Capture the cell that displays the provided text and extract its [x, y] central coordinate. 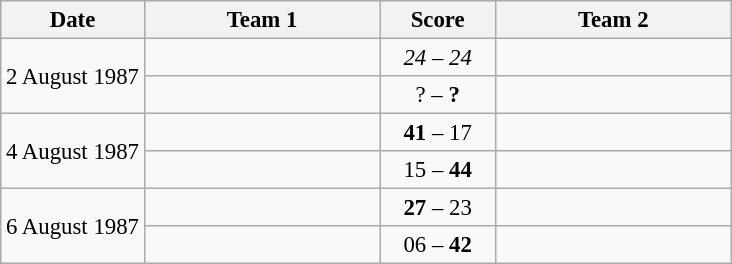
Team 1 [262, 20]
27 – 23 [438, 208]
41 – 17 [438, 133]
Team 2 [613, 20]
2 August 1987 [73, 76]
24 – 24 [438, 58]
Score [438, 20]
06 – 42 [438, 245]
15 – 44 [438, 170]
Date [73, 20]
6 August 1987 [73, 226]
? – ? [438, 95]
4 August 1987 [73, 152]
